Locate the cell with the specified text and output its (x, y) center coordinate. 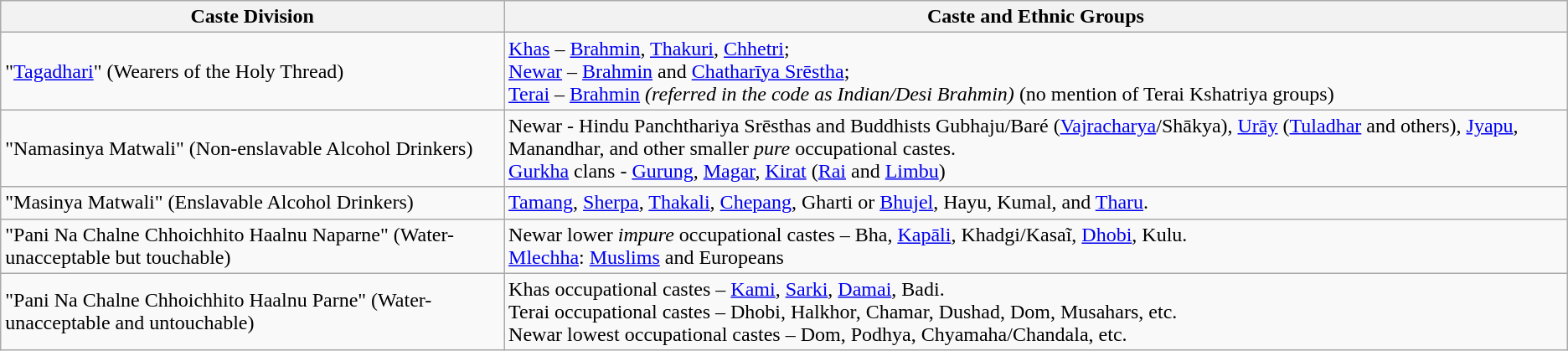
Newar lower impure occupational castes – Bha, Kapāli, Khadgi/Kasaĩ, Dhobi, Kulu.Mlechha: Muslims and Europeans (1036, 246)
Caste and Ethnic Groups (1036, 17)
"Pani Na Chalne Chhoichhito Haalnu Parne" (Water-unacceptable and untouchable) (253, 312)
"Pani Na Chalne Chhoichhito Haalnu Naparne" (Water-unacceptable but touchable) (253, 246)
Tamang, Sherpa, Thakali, Chepang, Gharti or Bhujel, Hayu, Kumal, and Tharu. (1036, 203)
"Namasinya Matwali" (Non-enslavable Alcohol Drinkers) (253, 148)
Caste Division (253, 17)
"Masinya Matwali" (Enslavable Alcohol Drinkers) (253, 203)
"Tagadhari" (Wearers of the Holy Thread) (253, 71)
